Return the [x, y] coordinate for the center point of the cell that contains the specified text.  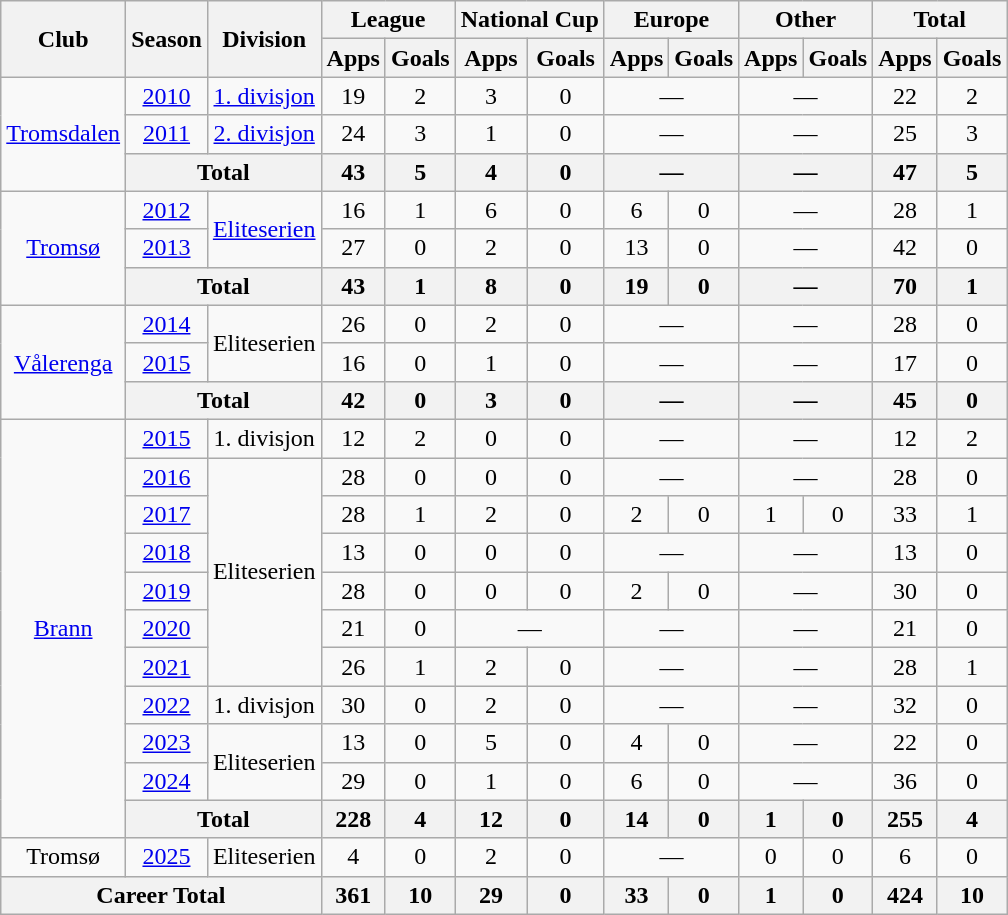
2019 [167, 591]
255 [905, 819]
228 [353, 819]
24 [353, 134]
League [388, 20]
2. divisjon [264, 134]
45 [905, 400]
Tromsdalen [64, 134]
Other [806, 20]
2022 [167, 705]
47 [905, 172]
2010 [167, 96]
2017 [167, 515]
Club [64, 39]
2018 [167, 553]
2011 [167, 134]
361 [353, 895]
70 [905, 286]
2025 [167, 857]
2021 [167, 667]
424 [905, 895]
2014 [167, 324]
2020 [167, 629]
14 [636, 819]
Europe [671, 20]
Brann [64, 628]
27 [353, 248]
2013 [167, 248]
Career Total [161, 895]
17 [905, 362]
2024 [167, 781]
Vålerenga [64, 362]
Division [264, 39]
36 [905, 781]
8 [491, 286]
2023 [167, 743]
25 [905, 134]
2012 [167, 210]
Season [167, 39]
2016 [167, 477]
National Cup [530, 20]
32 [905, 705]
